Return (x, y) of the center of cell containing provided text 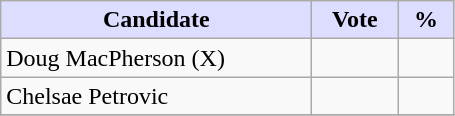
Doug MacPherson (X) (156, 58)
Candidate (156, 20)
Chelsae Petrovic (156, 96)
% (426, 20)
Vote (355, 20)
